Provide the [X, Y] coordinate of the cell's center where the given text is located.  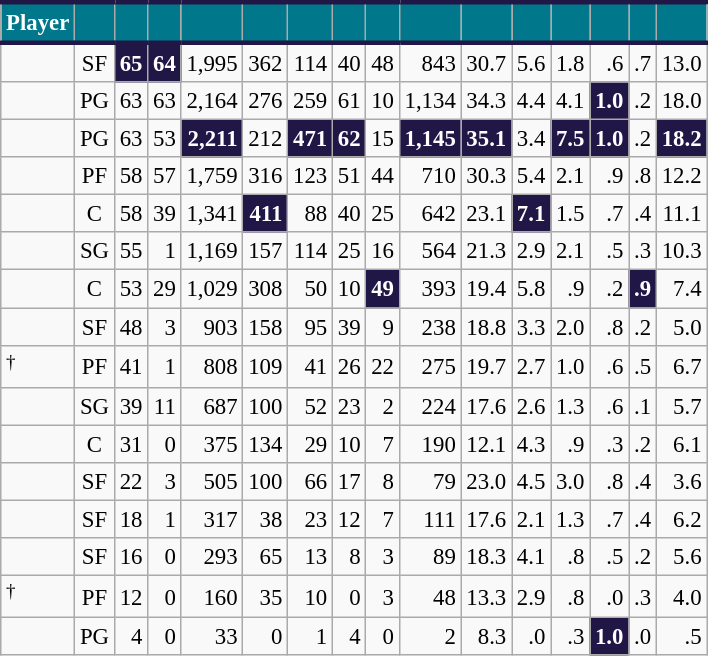
111 [430, 519]
308 [266, 289]
30.7 [486, 62]
393 [430, 289]
17 [348, 482]
316 [266, 176]
123 [310, 176]
4.0 [681, 596]
160 [212, 596]
61 [348, 101]
49 [382, 289]
5.7 [681, 406]
471 [310, 139]
23.0 [486, 482]
564 [430, 251]
35 [266, 596]
19.7 [486, 366]
276 [266, 101]
5.0 [681, 327]
18.3 [486, 557]
21.3 [486, 251]
12.1 [486, 444]
35.1 [486, 139]
31 [130, 444]
317 [212, 519]
3.0 [570, 482]
8.3 [486, 637]
18.0 [681, 101]
13.3 [486, 596]
5.4 [532, 176]
10.3 [681, 251]
903 [212, 327]
66 [310, 482]
1,134 [430, 101]
26 [348, 366]
79 [430, 482]
1,029 [212, 289]
Player [38, 22]
2,164 [212, 101]
34.3 [486, 101]
687 [212, 406]
109 [266, 366]
11 [164, 406]
275 [430, 366]
64 [164, 62]
5.8 [532, 289]
12.2 [681, 176]
7.1 [532, 214]
212 [266, 139]
33 [212, 637]
259 [310, 101]
6.2 [681, 519]
18.2 [681, 139]
11.1 [681, 214]
3.3 [532, 327]
224 [430, 406]
7.4 [681, 289]
9 [382, 327]
1,759 [212, 176]
38 [266, 519]
293 [212, 557]
362 [266, 62]
710 [430, 176]
4.5 [532, 482]
1.8 [570, 62]
2,211 [212, 139]
30.3 [486, 176]
13.0 [681, 62]
51 [348, 176]
6.7 [681, 366]
57 [164, 176]
3.4 [532, 139]
.1 [643, 406]
13 [310, 557]
89 [430, 557]
190 [430, 444]
4.3 [532, 444]
238 [430, 327]
88 [310, 214]
843 [430, 62]
18 [130, 519]
158 [266, 327]
62 [348, 139]
1,145 [430, 139]
808 [212, 366]
44 [382, 176]
19.4 [486, 289]
50 [310, 289]
7.5 [570, 139]
1,995 [212, 62]
2.6 [532, 406]
1,169 [212, 251]
4.4 [532, 101]
3.6 [681, 482]
15 [382, 139]
134 [266, 444]
1.5 [570, 214]
6.1 [681, 444]
505 [212, 482]
95 [310, 327]
23.1 [486, 214]
642 [430, 214]
375 [212, 444]
52 [310, 406]
411 [266, 214]
55 [130, 251]
157 [266, 251]
2.7 [532, 366]
1,341 [212, 214]
2.0 [570, 327]
18.8 [486, 327]
